Extract the [X, Y] coordinate from the center of the cell holding the provided text.  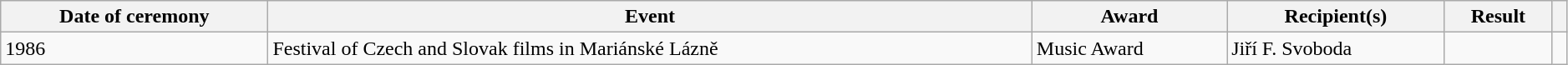
Recipient(s) [1337, 17]
1986 [134, 48]
Jiří F. Svoboda [1337, 48]
Event [650, 17]
Music Award [1129, 48]
Result [1498, 17]
Festival of Czech and Slovak films in Mariánské Lázně [650, 48]
Date of ceremony [134, 17]
Award [1129, 17]
